Determine the [x, y] coordinate at the center of the cell enclosing the given text.  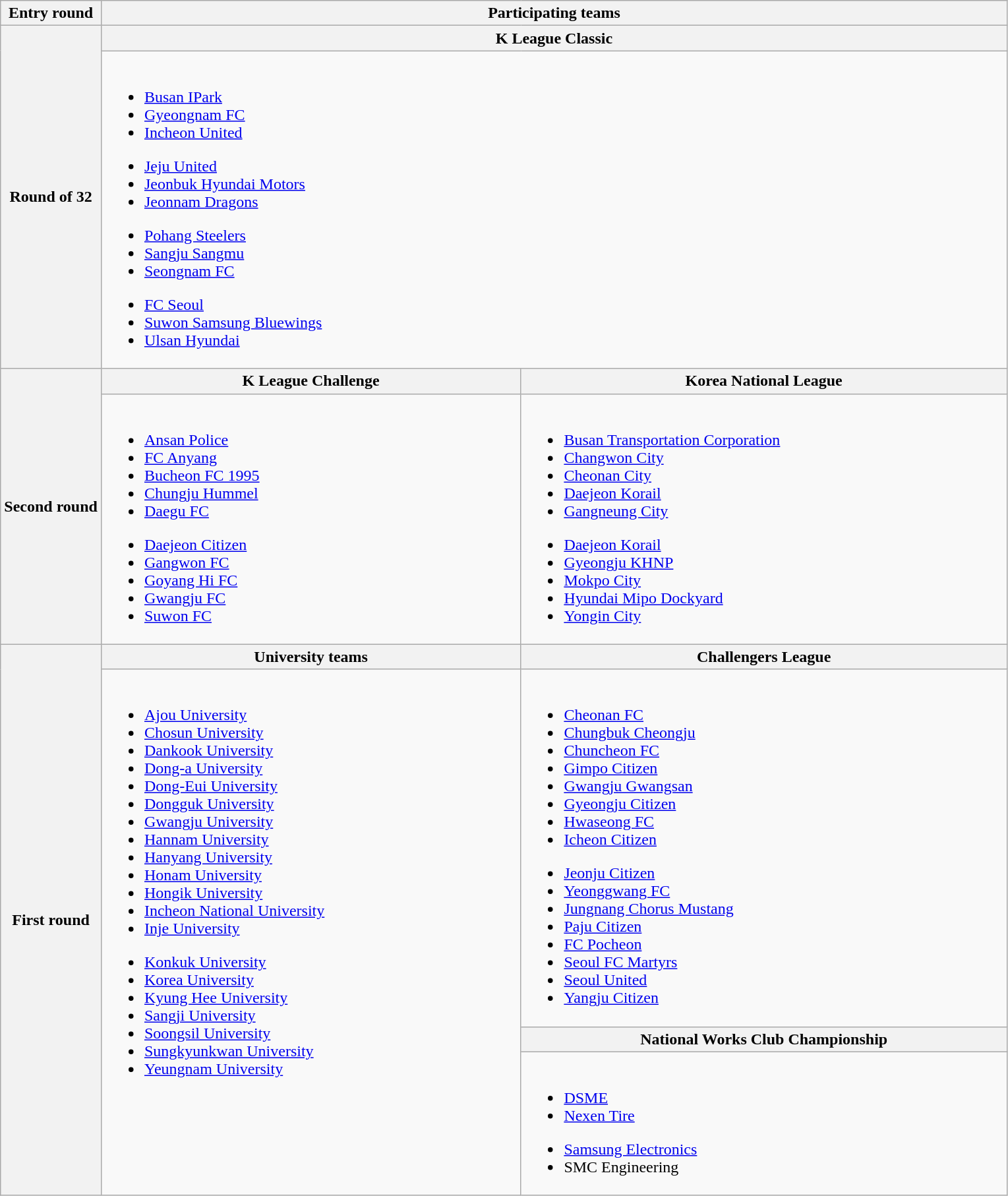
Entry round [51, 13]
Participating teams [554, 13]
Second round [51, 506]
National Works Club Championship [764, 1039]
K League Classic [554, 38]
Ansan PoliceFC AnyangBucheon FC 1995Chungju HummelDaegu FCDaejeon CitizenGangwon FCGoyang Hi FCGwangju FCSuwon FC [311, 519]
Challengers League [764, 657]
Round of 32 [51, 197]
K League Challenge [311, 381]
University teams [311, 657]
DSMENexen TireSamsung ElectronicsSMC Engineering [764, 1123]
First round [51, 920]
Korea National League [764, 381]
